Provide the (x, y) coordinate of the cell's center where the given text is located.  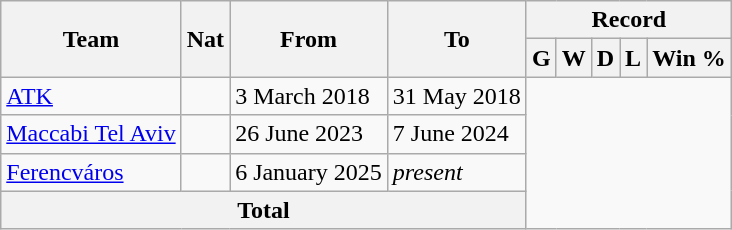
G (541, 58)
Record (628, 20)
From (309, 39)
W (574, 58)
Ferencváros (91, 172)
31 May 2018 (456, 96)
D (605, 58)
Maccabi Tel Aviv (91, 134)
Nat (205, 39)
ATK (91, 96)
6 January 2025 (309, 172)
present (456, 172)
L (634, 58)
Win % (690, 58)
3 March 2018 (309, 96)
To (456, 39)
7 June 2024 (456, 134)
26 June 2023 (309, 134)
Total (264, 210)
Team (91, 39)
